Determine the (X, Y) coordinate at the center of the cell enclosing the given text.  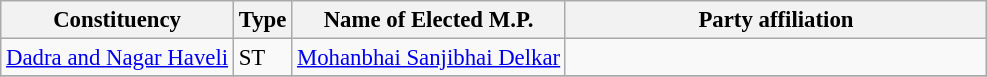
Type (262, 20)
Constituency (118, 20)
ST (262, 58)
Dadra and Nagar Haveli (118, 58)
Mohanbhai Sanjibhai Delkar (429, 58)
Name of Elected M.P. (429, 20)
Party affiliation (776, 20)
